Search for the cell housing the specified text and yield its [X, Y] center coordinate. 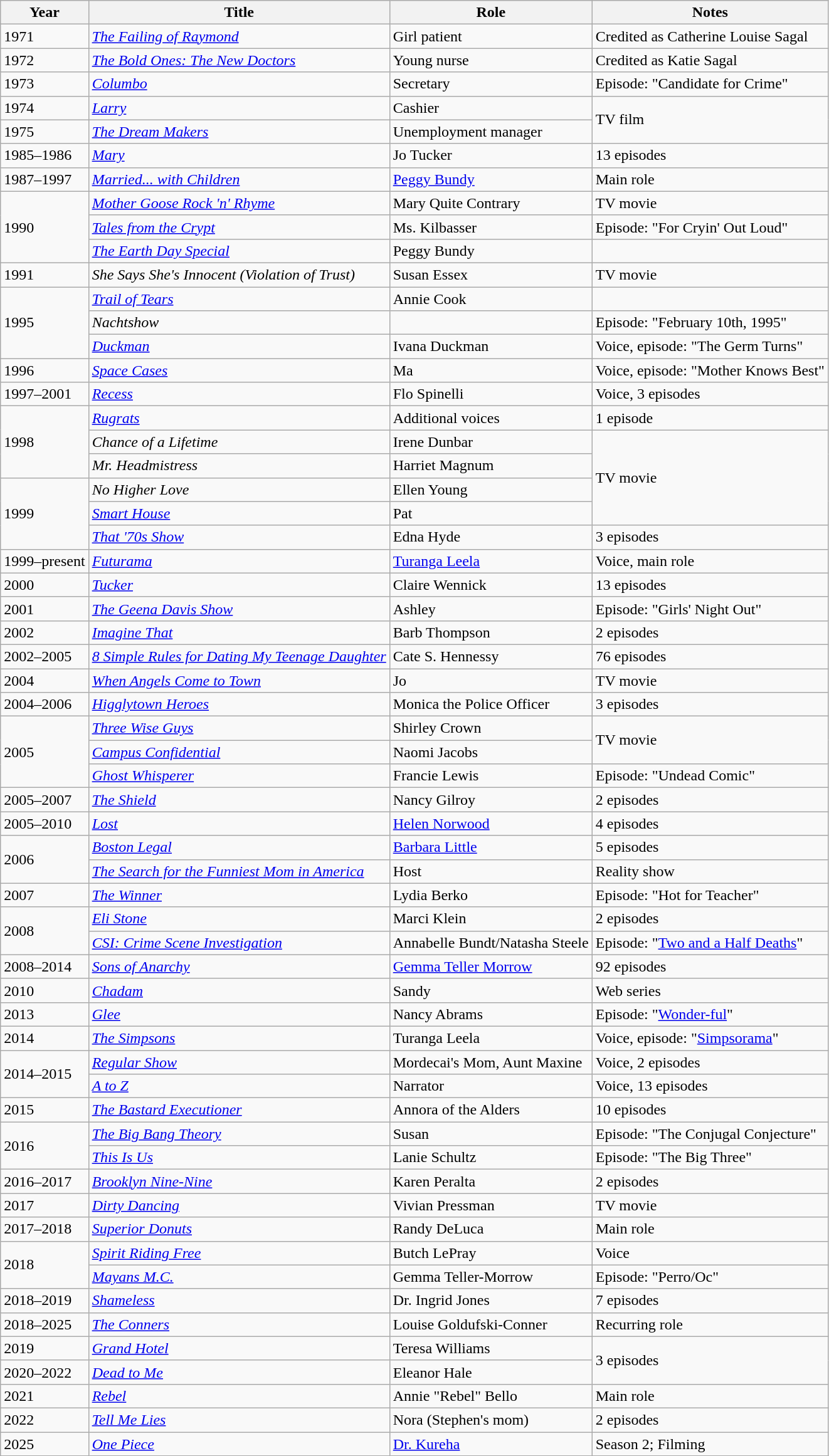
1975 [45, 132]
Gemma Teller Morrow [490, 966]
Episode: "For Cryin' Out Loud" [710, 227]
Marci Klein [490, 919]
Season 2; Filming [710, 1443]
Harriet Magnum [490, 466]
Voice, 2 episodes [710, 1062]
Glee [239, 1014]
Barbara Little [490, 847]
Annora of the Alders [490, 1110]
Claire Wennick [490, 585]
Young nurse [490, 60]
Additional voices [490, 418]
Larry [239, 108]
Rebel [239, 1396]
Host [490, 871]
2021 [45, 1396]
The Bold Ones: The New Doctors [239, 60]
Helen Norwood [490, 824]
5 episodes [710, 847]
Voice, episode: "The Germ Turns" [710, 347]
Mary Quite Contrary [490, 203]
The Search for the Funniest Mom in America [239, 871]
Nancy Abrams [490, 1014]
Nora (Stephen's mom) [490, 1420]
Lydia Berko [490, 895]
Pat [490, 513]
2002–2005 [45, 656]
2008 [45, 931]
Imagine That [239, 632]
1 episode [710, 418]
Title [239, 13]
The Winner [239, 895]
2016–2017 [45, 1181]
1999–present [45, 561]
Tales from the Crypt [239, 227]
Flo Spinelli [490, 394]
8 Simple Rules for Dating My Teenage Daughter [239, 656]
Mr. Headmistress [239, 466]
Ms. Kilbasser [490, 227]
Teresa Williams [490, 1348]
Trail of Tears [239, 299]
Campus Confidential [239, 752]
2017–2018 [45, 1229]
Credited as Catherine Louise Sagal [710, 36]
The Dream Makers [239, 132]
Recurring role [710, 1324]
Episode: "Hot for Teacher" [710, 895]
Cashier [490, 108]
Episode: "Girls' Night Out" [710, 609]
Higglytown Heroes [239, 704]
Year [45, 13]
Ivana Duckman [490, 347]
Dr. Kureha [490, 1443]
2007 [45, 895]
2004 [45, 680]
The Big Bang Theory [239, 1134]
2001 [45, 609]
2014 [45, 1038]
Regular Show [239, 1062]
Web series [710, 990]
Lanie Schultz [490, 1158]
2018 [45, 1265]
Dirty Dancing [239, 1205]
Shameless [239, 1301]
Francie Lewis [490, 776]
Notes [710, 13]
The Shield [239, 800]
The Earth Day Special [239, 251]
Cate S. Hennessy [490, 656]
2018–2019 [45, 1301]
Jo Tucker [490, 155]
TV film [710, 120]
CSI: Crime Scene Investigation [239, 943]
Rugrats [239, 418]
92 episodes [710, 966]
Boston Legal [239, 847]
A to Z [239, 1086]
Lost [239, 824]
Susan [490, 1134]
Recess [239, 394]
Duckman [239, 347]
Ghost Whisperer [239, 776]
Annie "Rebel" Bello [490, 1396]
Episode: "Candidate for Crime" [710, 84]
This Is Us [239, 1158]
Futurama [239, 561]
Voice, main role [710, 561]
1991 [45, 275]
2019 [45, 1348]
Mayans M.C. [239, 1277]
Sons of Anarchy [239, 966]
Episode: "The Big Three" [710, 1158]
Episode: "Two and a Half Deaths" [710, 943]
Role [490, 13]
Episode: "The Conjugal Conjecture" [710, 1134]
2010 [45, 990]
1973 [45, 84]
4 episodes [710, 824]
76 episodes [710, 656]
1996 [45, 370]
1998 [45, 442]
10 episodes [710, 1110]
Irene Dunbar [490, 442]
Spirit Riding Free [239, 1253]
Brooklyn Nine-Nine [239, 1181]
Susan Essex [490, 275]
Voice, 3 episodes [710, 394]
Eleanor Hale [490, 1372]
Annabelle Bundt/Natasha Steele [490, 943]
Voice [710, 1253]
Butch LePray [490, 1253]
Episode: "Wonder-ful" [710, 1014]
2013 [45, 1014]
The Simpsons [239, 1038]
1995 [45, 323]
Sandy [490, 990]
Voice, episode: "Simpsorama" [710, 1038]
2008–2014 [45, 966]
Girl patient [490, 36]
The Conners [239, 1324]
1974 [45, 108]
Mother Goose Rock 'n' Rhyme [239, 203]
Secretary [490, 84]
2006 [45, 859]
1971 [45, 36]
Mordecai's Mom, Aunt Maxine [490, 1062]
Tucker [239, 585]
2025 [45, 1443]
Randy DeLuca [490, 1229]
Dr. Ingrid Jones [490, 1301]
The Geena Davis Show [239, 609]
Jo [490, 680]
No Higher Love [239, 490]
Ashley [490, 609]
Nachtshow [239, 323]
Unemployment manager [490, 132]
2020–2022 [45, 1372]
Edna Hyde [490, 537]
Voice, 13 episodes [710, 1086]
When Angels Come to Town [239, 680]
Ma [490, 370]
Smart House [239, 513]
1990 [45, 227]
2022 [45, 1420]
2014–2015 [45, 1074]
Barb Thompson [490, 632]
Dead to Me [239, 1372]
Episode: "Perro/Oc" [710, 1277]
Monica the Police Officer [490, 704]
2005–2007 [45, 800]
Narrator [490, 1086]
Naomi Jacobs [490, 752]
Ellen Young [490, 490]
1997–2001 [45, 394]
Nancy Gilroy [490, 800]
Shirley Crown [490, 728]
7 episodes [710, 1301]
Mary [239, 155]
2015 [45, 1110]
Louise Goldufski-Conner [490, 1324]
Married... with Children [239, 179]
Columbo [239, 84]
Voice, episode: "Mother Knows Best" [710, 370]
2000 [45, 585]
2002 [45, 632]
Tell Me Lies [239, 1420]
She Says She's Innocent (Violation of Trust) [239, 275]
Annie Cook [490, 299]
Grand Hotel [239, 1348]
2018–2025 [45, 1324]
2016 [45, 1146]
The Bastard Executioner [239, 1110]
Three Wise Guys [239, 728]
That '70s Show [239, 537]
Episode: "Undead Comic" [710, 776]
2004–2006 [45, 704]
Gemma Teller-Morrow [490, 1277]
1985–1986 [45, 155]
Superior Donuts [239, 1229]
Credited as Katie Sagal [710, 60]
Eli Stone [239, 919]
1972 [45, 60]
Episode: "February 10th, 1995" [710, 323]
Reality show [710, 871]
Vivian Pressman [490, 1205]
1999 [45, 513]
Space Cases [239, 370]
One Piece [239, 1443]
2017 [45, 1205]
Chadam [239, 990]
2005–2010 [45, 824]
2005 [45, 752]
1987–1997 [45, 179]
The Failing of Raymond [239, 36]
Chance of a Lifetime [239, 442]
Karen Peralta [490, 1181]
